Provide the (x, y) coordinate of the cell's center where the given text is located.  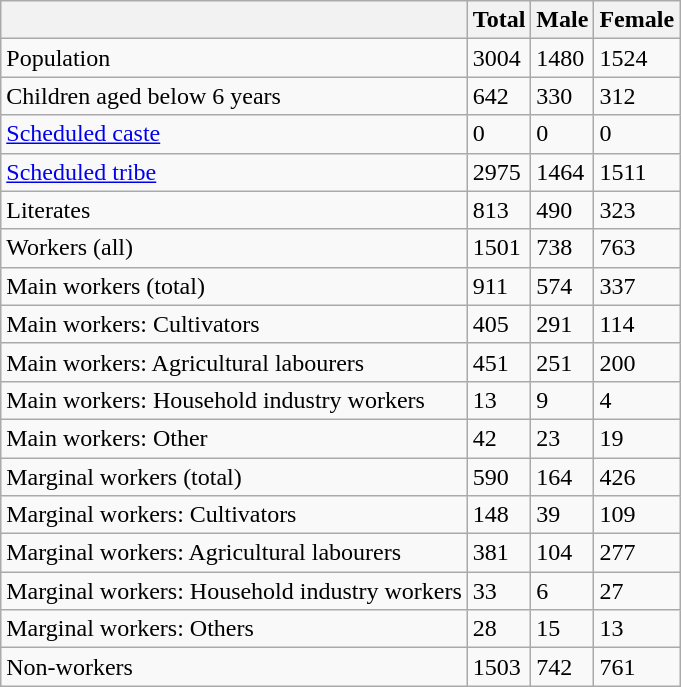
Female (637, 20)
Marginal workers (total) (234, 477)
1503 (499, 667)
39 (562, 515)
42 (499, 438)
19 (637, 438)
Scheduled tribe (234, 172)
642 (499, 96)
Main workers: Other (234, 438)
Main workers: Household industry workers (234, 400)
23 (562, 438)
813 (499, 210)
Scheduled caste (234, 134)
291 (562, 324)
Literates (234, 210)
323 (637, 210)
3004 (499, 58)
114 (637, 324)
Marginal workers: Agricultural labourers (234, 553)
9 (562, 400)
1524 (637, 58)
6 (562, 591)
742 (562, 667)
Main workers (total) (234, 286)
Male (562, 20)
312 (637, 96)
451 (499, 362)
590 (499, 477)
28 (499, 629)
Children aged below 6 years (234, 96)
277 (637, 553)
763 (637, 248)
2975 (499, 172)
Non-workers (234, 667)
1464 (562, 172)
Main workers: Agricultural labourers (234, 362)
738 (562, 248)
381 (499, 553)
Marginal workers: Others (234, 629)
15 (562, 629)
1480 (562, 58)
911 (499, 286)
Marginal workers: Cultivators (234, 515)
Marginal workers: Household industry workers (234, 591)
4 (637, 400)
405 (499, 324)
490 (562, 210)
Population (234, 58)
Main workers: Cultivators (234, 324)
148 (499, 515)
Workers (all) (234, 248)
426 (637, 477)
761 (637, 667)
200 (637, 362)
104 (562, 553)
109 (637, 515)
251 (562, 362)
27 (637, 591)
Total (499, 20)
1501 (499, 248)
164 (562, 477)
330 (562, 96)
337 (637, 286)
33 (499, 591)
574 (562, 286)
1511 (637, 172)
